Pinpoint the cell where the given text exists, returning its (X, Y) midpoint coordinate. 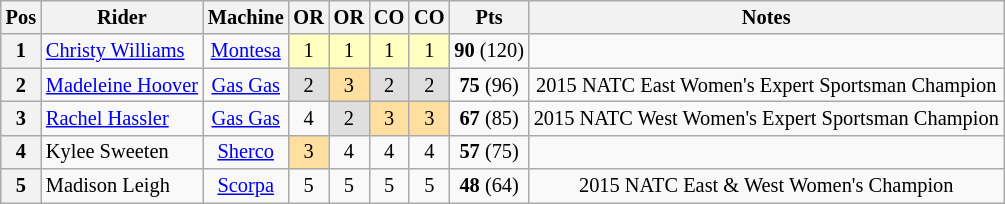
Scorpa (246, 186)
67 (85) (488, 118)
Kylee Sweeten (122, 152)
Rider (122, 17)
Christy Williams (122, 51)
Madeleine Hoover (122, 85)
Notes (766, 17)
57 (75) (488, 152)
90 (120) (488, 51)
2015 NATC West Women's Expert Sportsman Champion (766, 118)
Machine (246, 17)
75 (96) (488, 85)
2015 NATC East & West Women's Champion (766, 186)
Pts (488, 17)
Madison Leigh (122, 186)
Pos (21, 17)
48 (64) (488, 186)
2015 NATC East Women's Expert Sportsman Champion (766, 85)
Montesa (246, 51)
Sherco (246, 152)
Rachel Hassler (122, 118)
